Determine the (x, y) coordinate at the center of the cell enclosing the given text.  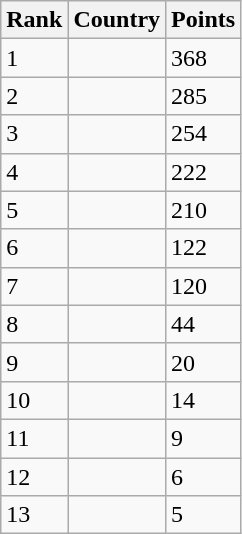
1 (34, 58)
210 (204, 210)
Country (117, 20)
120 (204, 286)
Rank (34, 20)
368 (204, 58)
Points (204, 20)
13 (34, 515)
44 (204, 324)
7 (34, 286)
222 (204, 172)
11 (34, 438)
8 (34, 324)
4 (34, 172)
122 (204, 248)
2 (34, 96)
3 (34, 134)
14 (204, 400)
20 (204, 362)
254 (204, 134)
12 (34, 477)
285 (204, 96)
10 (34, 400)
